Locate the cell with the specified text and output its (x, y) center coordinate. 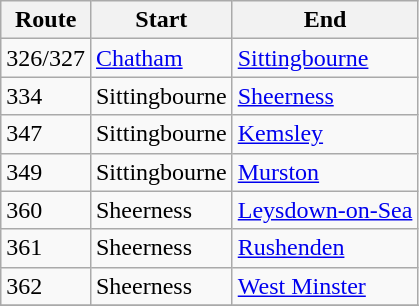
Rushenden (325, 248)
Route (46, 20)
360 (46, 210)
Leysdown-on-Sea (325, 210)
349 (46, 172)
West Minster (325, 286)
Murston (325, 172)
Kemsley (325, 134)
361 (46, 248)
Start (161, 20)
334 (46, 96)
326/327 (46, 58)
347 (46, 134)
362 (46, 286)
End (325, 20)
Chatham (161, 58)
